Provide the [X, Y] coordinate of the cell's center where the given text is located.  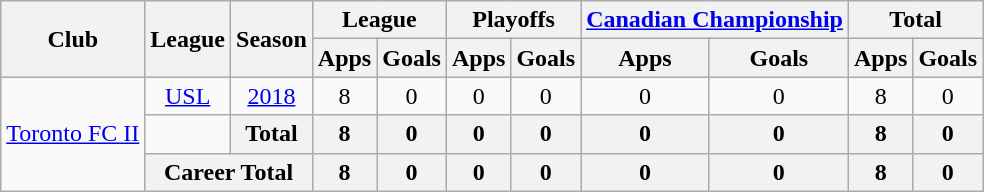
Club [73, 39]
USL [188, 96]
Career Total [228, 172]
Playoffs [513, 20]
Canadian Championship [715, 20]
2018 [272, 96]
Toronto FC II [73, 134]
Season [272, 39]
